Determine the (x, y) coordinate at the center of the cell enclosing the given text.  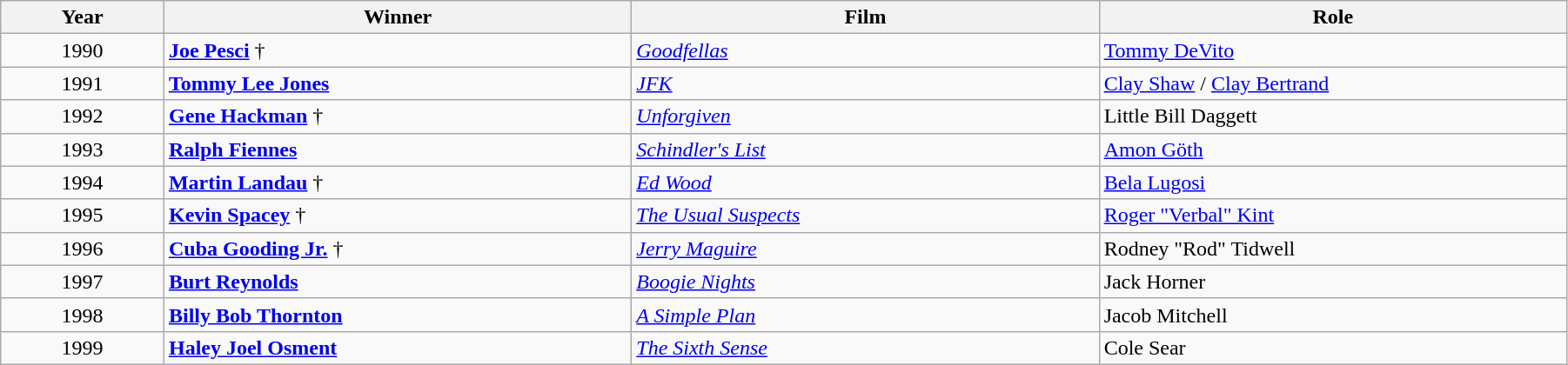
Ed Wood (865, 182)
Little Bill Daggett (1333, 116)
Year (83, 17)
Martin Landau † (397, 182)
Amon Göth (1333, 149)
Film (865, 17)
1998 (83, 315)
Cole Sear (1333, 348)
Jack Horner (1333, 282)
1995 (83, 216)
Jacob Mitchell (1333, 315)
1994 (83, 182)
Rodney "Rod" Tidwell (1333, 249)
Ralph Fiennes (397, 149)
1990 (83, 50)
Role (1333, 17)
Tommy DeVito (1333, 50)
Bela Lugosi (1333, 182)
The Sixth Sense (865, 348)
Boogie Nights (865, 282)
1993 (83, 149)
Schindler's List (865, 149)
Jerry Maguire (865, 249)
The Usual Suspects (865, 216)
Haley Joel Osment (397, 348)
JFK (865, 83)
1999 (83, 348)
A Simple Plan (865, 315)
1992 (83, 116)
Gene Hackman † (397, 116)
1997 (83, 282)
Cuba Gooding Jr. † (397, 249)
Joe Pesci † (397, 50)
1996 (83, 249)
Billy Bob Thornton (397, 315)
Winner (397, 17)
Goodfellas (865, 50)
Roger "Verbal" Kint (1333, 216)
Burt Reynolds (397, 282)
Kevin Spacey † (397, 216)
1991 (83, 83)
Clay Shaw / Clay Bertrand (1333, 83)
Tommy Lee Jones (397, 83)
Unforgiven (865, 116)
